Scan for the cell matching the given text and deliver its [x, y] coordinate at center. 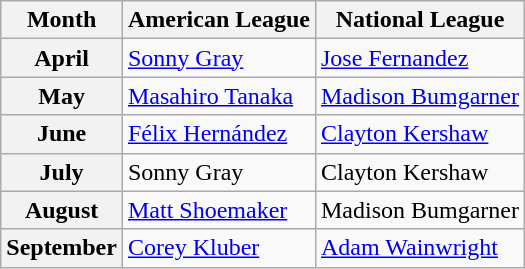
National League [420, 20]
April [62, 58]
May [62, 96]
August [62, 210]
Félix Hernández [218, 134]
September [62, 248]
Matt Shoemaker [218, 210]
Corey Kluber [218, 248]
June [62, 134]
Adam Wainwright [420, 248]
Month [62, 20]
Masahiro Tanaka [218, 96]
American League [218, 20]
July [62, 172]
Jose Fernandez [420, 58]
